Detect which cell encompasses the target text, then output its (x, y) center coordinate. 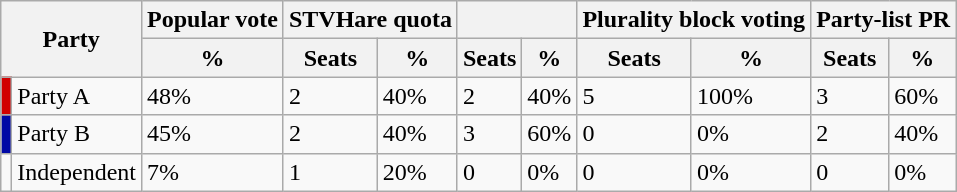
Independent (77, 172)
Party A (77, 96)
1 (330, 172)
Party (72, 39)
Party B (77, 134)
Popular vote (212, 20)
STVHare quota (370, 20)
20% (417, 172)
100% (750, 96)
Party-list PR (884, 20)
45% (212, 134)
48% (212, 96)
Plurality block voting (694, 20)
7% (212, 172)
5 (634, 96)
